Pinpoint the cell where the given text exists, returning its (X, Y) midpoint coordinate. 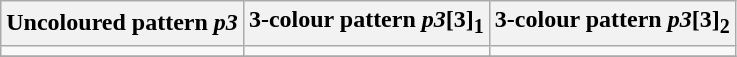
3-colour pattern p3[3]2 (612, 23)
3-colour pattern p3[3]1 (366, 23)
Uncoloured pattern p3 (122, 23)
